Identify which cell holds the provided text, then report its (x, y) central coordinate. 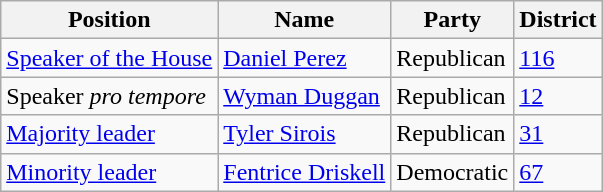
Majority leader (110, 134)
Tyler Sirois (304, 134)
Position (110, 20)
12 (558, 96)
Speaker of the House (110, 58)
Minority leader (110, 172)
District (558, 20)
Speaker pro tempore (110, 96)
Wyman Duggan (304, 96)
Daniel Perez (304, 58)
116 (558, 58)
31 (558, 134)
Party (452, 20)
67 (558, 172)
Democratic (452, 172)
Name (304, 20)
Fentrice Driskell (304, 172)
